Pinpoint the cell where the given text exists, returning its (X, Y) midpoint coordinate. 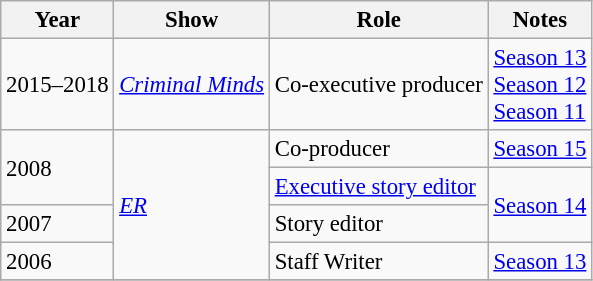
Role (378, 20)
2008 (58, 168)
Season 13 (540, 262)
Season 14 (540, 206)
Notes (540, 20)
2006 (58, 262)
Season 13 Season 12 Season 11 (540, 85)
Show (192, 20)
2015–2018 (58, 85)
2007 (58, 224)
ER (192, 205)
Year (58, 20)
Co-producer (378, 149)
Criminal Minds (192, 85)
Story editor (378, 224)
Season 15 (540, 149)
Co-executive producer (378, 85)
Staff Writer (378, 262)
Executive story editor (378, 187)
